Detect which cell encompasses the target text, then output its (x, y) center coordinate. 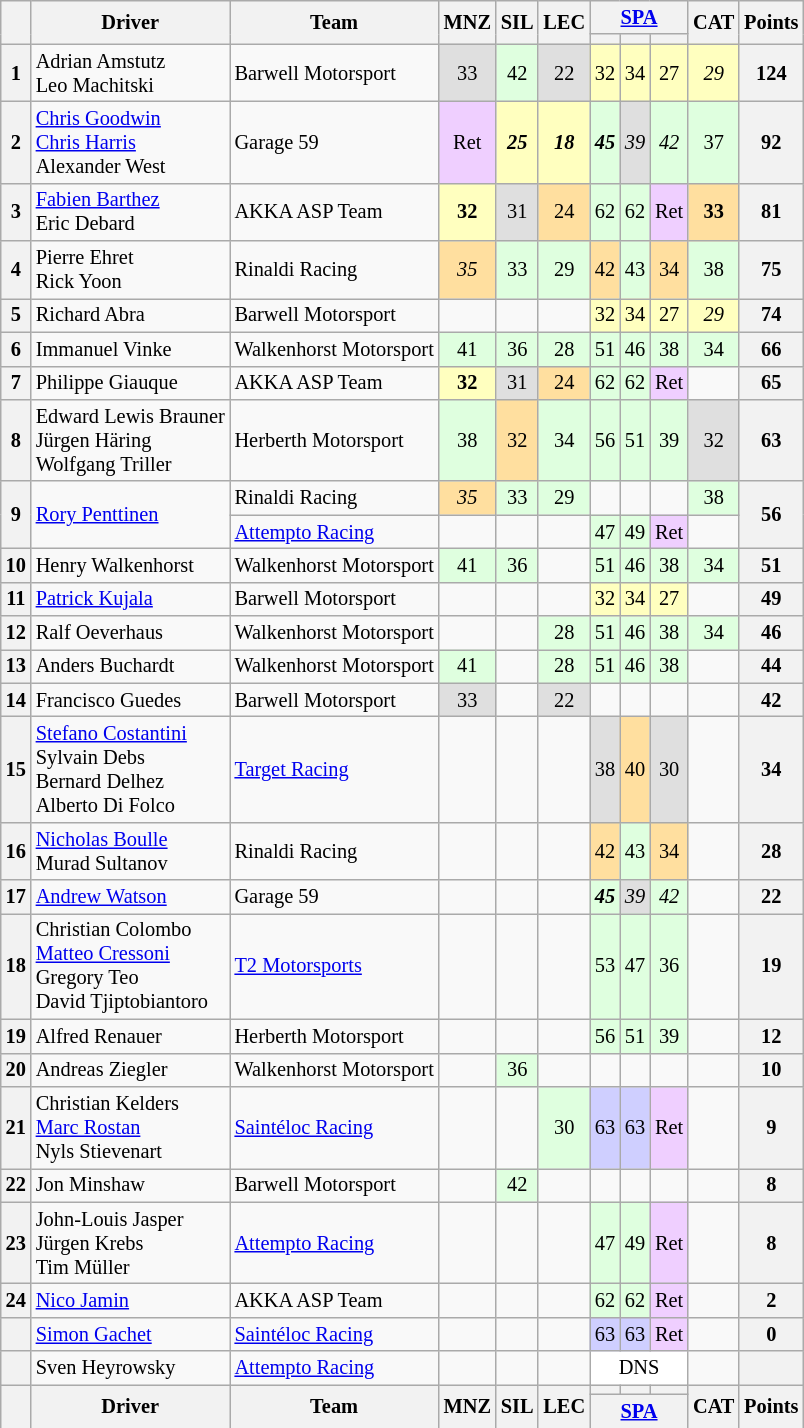
17 (16, 897)
53 (605, 966)
4 (16, 270)
21 (16, 1127)
124 (771, 73)
Fabien Barthez Eric Debard (130, 212)
Alfred Renauer (130, 1036)
15 (16, 769)
Rory Penttinen (130, 514)
Chris Goodwin Chris Harris Alexander West (130, 142)
Richard Abra (130, 315)
Philippe Giauque (130, 383)
Immanuel Vinke (130, 349)
Christian Colombo Matteo Cressoni Gregory Teo David Tjiptobiantoro (130, 966)
Sven Heyrowsky (130, 1368)
Henry Walkenhorst (130, 565)
Patrick Kujala (130, 599)
John-Louis Jasper Jürgen Krebs Tim Müller (130, 1243)
20 (16, 1070)
66 (771, 349)
6 (16, 349)
Nico Jamin (130, 1300)
Edward Lewis Brauner Jürgen Häring Wolfgang Triller (130, 440)
Jon Minshaw (130, 1185)
1 (16, 73)
Ralf Oeverhaus (130, 633)
Francisco Guedes (130, 700)
11 (16, 599)
Christian Kelders Marc Rostan Nyls Stievenart (130, 1127)
Adrian Amstutz Leo Machitski (130, 73)
7 (16, 383)
14 (16, 700)
Nicholas Boulle Murad Sultanov (130, 851)
Simon Gachet (130, 1334)
13 (16, 666)
Stefano Costantini Sylvain Debs Bernard Delhez Alberto Di Folco (130, 769)
37 (714, 142)
65 (771, 383)
40 (635, 769)
0 (771, 1334)
5 (16, 315)
Andreas Ziegler (130, 1070)
25 (518, 142)
Andrew Watson (130, 897)
Target Racing (334, 769)
81 (771, 212)
75 (771, 270)
DNS (639, 1368)
74 (771, 315)
Pierre Ehret Rick Yoon (130, 270)
T2 Motorsports (334, 966)
16 (16, 851)
92 (771, 142)
3 (16, 212)
Anders Buchardt (130, 666)
44 (771, 666)
23 (16, 1243)
